Scan for the cell matching the given text and deliver its (X, Y) coordinate at center. 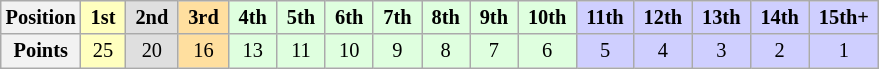
8 (446, 51)
7th (397, 17)
5th (301, 17)
14th (779, 17)
5 (604, 51)
Points (41, 51)
20 (152, 51)
13th (721, 17)
25 (104, 51)
1st (104, 17)
7 (494, 51)
2nd (152, 17)
12th (663, 17)
4 (663, 51)
13 (253, 51)
11th (604, 17)
1 (844, 51)
3 (721, 51)
9th (494, 17)
3rd (203, 17)
4th (253, 17)
9 (397, 51)
2 (779, 51)
15th+ (844, 17)
Position (41, 17)
10 (349, 51)
16 (203, 51)
8th (446, 17)
11 (301, 51)
6th (349, 17)
6 (547, 51)
10th (547, 17)
